Scan for the cell matching the given text and deliver its (x, y) coordinate at center. 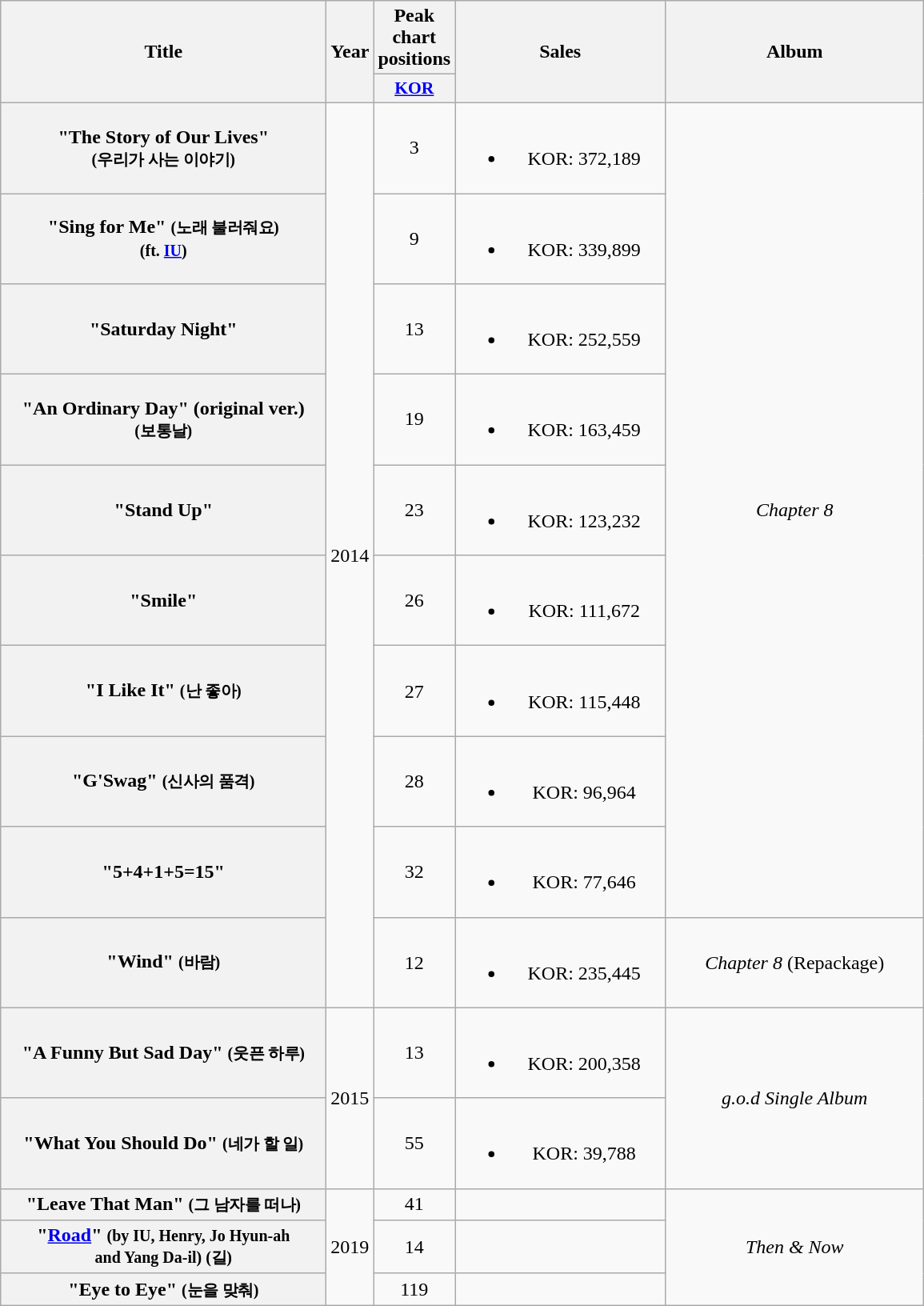
"5+4+1+5=15" (163, 872)
"What You Should Do" (네가 할 일) (163, 1143)
"Road" (by IU, Henry, Jo Hyun-ah and Yang Da-il) (길) (163, 1247)
KOR: 200,358 (560, 1053)
"Leave That Man" (그 남자를 떠나) (163, 1204)
"Sing for Me" (노래 불러줘요)(ft. IU) (163, 238)
g.o.d Single Album (795, 1098)
KOR: 252,559 (560, 330)
23 (414, 511)
28 (414, 781)
"Wind" (바람) (163, 962)
Then & Now (795, 1247)
KOR: 235,445 (560, 962)
"I Like It" (난 좋아) (163, 691)
"A Funny But Sad Day" (웃픈 하루) (163, 1053)
Title (163, 52)
Sales (560, 52)
26 (414, 600)
Peak chart positions (414, 38)
2014 (350, 555)
KOR: 163,459 (560, 419)
"Stand Up" (163, 511)
KOR: 115,448 (560, 691)
9 (414, 238)
"Smile" (163, 600)
55 (414, 1143)
"Saturday Night" (163, 330)
2015 (350, 1098)
27 (414, 691)
"Eye to Eye" (눈을 맞춰) (163, 1289)
Chapter 8 (795, 510)
KOR: 372,189 (560, 147)
3 (414, 147)
19 (414, 419)
KOR: 339,899 (560, 238)
Album (795, 52)
41 (414, 1204)
14 (414, 1247)
"G'Swag" (신사의 품격) (163, 781)
KOR: 123,232 (560, 511)
KOR (414, 89)
KOR: 111,672 (560, 600)
2019 (350, 1247)
KOR: 96,964 (560, 781)
KOR: 39,788 (560, 1143)
119 (414, 1289)
32 (414, 872)
Year (350, 52)
"An Ordinary Day" (original ver.) (보통날) (163, 419)
KOR: 77,646 (560, 872)
12 (414, 962)
"The Story of Our Lives" (우리가 사는 이야기) (163, 147)
Chapter 8 (Repackage) (795, 962)
